Search for the cell housing the specified text and yield its (X, Y) center coordinate. 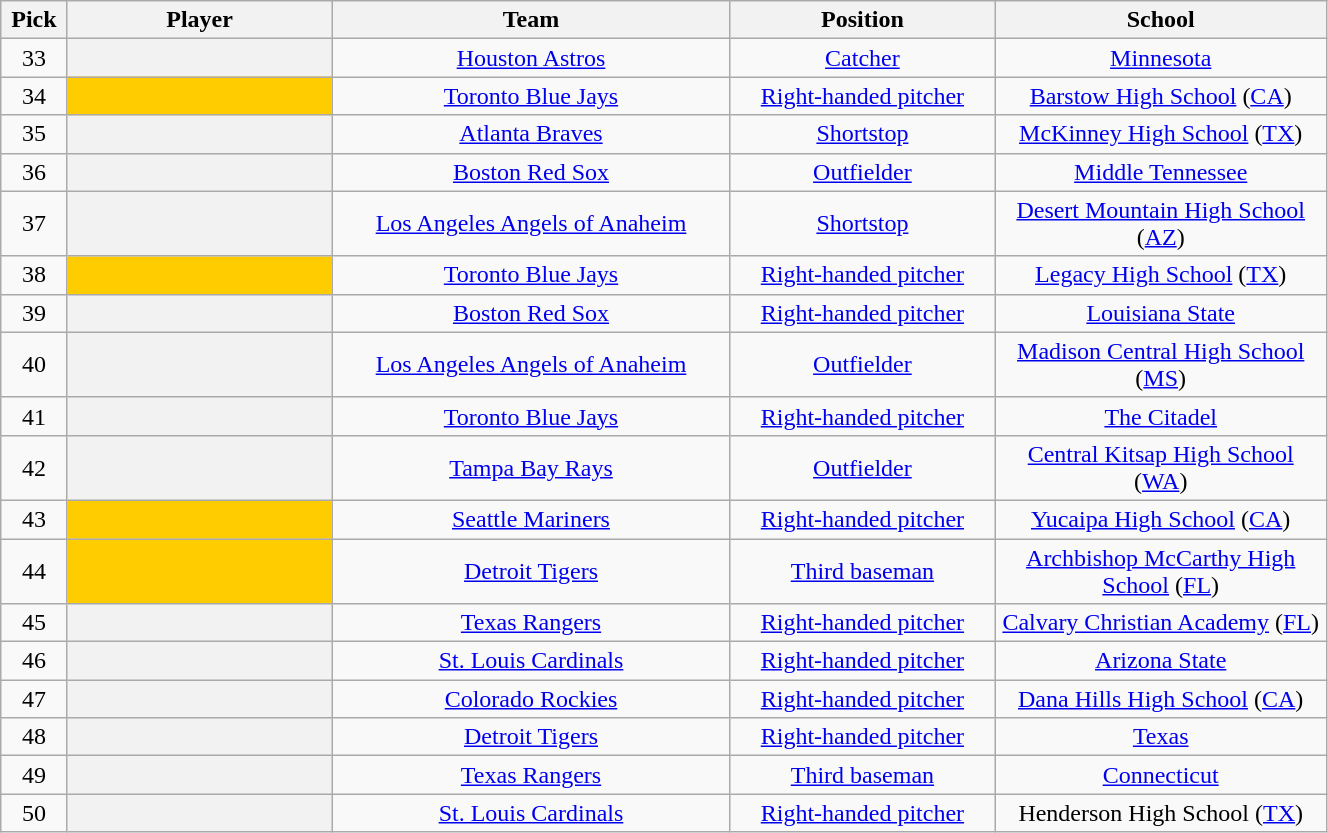
Dana Hills High School (CA) (1160, 699)
Minnesota (1160, 58)
36 (34, 172)
48 (34, 737)
38 (34, 275)
Tampa Bay Rays (531, 468)
Connecticut (1160, 775)
40 (34, 364)
Texas (1160, 737)
Henderson High School (TX) (1160, 813)
41 (34, 416)
Archbishop McCarthy High School (FL) (1160, 570)
Pick (34, 20)
McKinney High School (TX) (1160, 134)
49 (34, 775)
35 (34, 134)
50 (34, 813)
Louisiana State (1160, 313)
Catcher (862, 58)
Middle Tennessee (1160, 172)
34 (34, 96)
Calvary Christian Academy (FL) (1160, 623)
Team (531, 20)
Central Kitsap High School (WA) (1160, 468)
42 (34, 468)
Player (200, 20)
Seattle Mariners (531, 519)
33 (34, 58)
46 (34, 661)
37 (34, 224)
Legacy High School (TX) (1160, 275)
45 (34, 623)
Houston Astros (531, 58)
39 (34, 313)
Position (862, 20)
Desert Mountain High School (AZ) (1160, 224)
47 (34, 699)
44 (34, 570)
The Citadel (1160, 416)
Arizona State (1160, 661)
School (1160, 20)
Yucaipa High School (CA) (1160, 519)
Barstow High School (CA) (1160, 96)
Colorado Rockies (531, 699)
43 (34, 519)
Madison Central High School (MS) (1160, 364)
Atlanta Braves (531, 134)
